Identify which cell holds the provided text, then report its [X, Y] central coordinate. 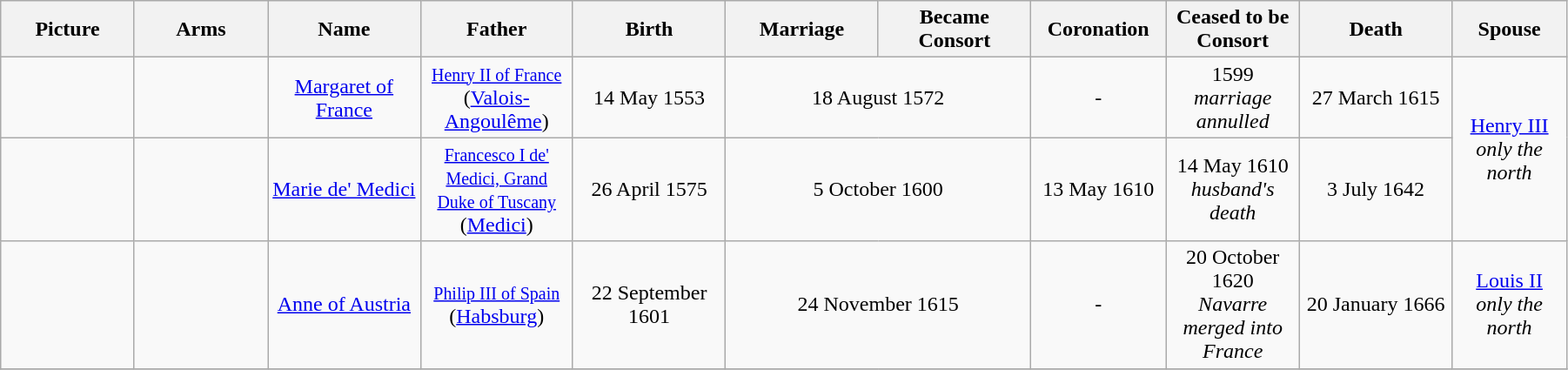
18 August 1572 [879, 98]
Became Consort [954, 30]
Philip III of Spain(Habsburg) [496, 305]
Arms [200, 30]
13 May 1610 [1098, 190]
Coronation [1098, 30]
Louis IIonly the north [1510, 305]
5 October 1600 [879, 190]
26 April 1575 [649, 190]
Father [496, 30]
Henry II of France(Valois-Angoulême) [496, 98]
Birth [649, 30]
Francesco I de' Medici, Grand Duke of Tuscany(Medici) [496, 190]
Ceased to be Consort [1232, 30]
14 May 1553 [649, 98]
Spouse [1510, 30]
Picture [68, 30]
Marie de' Medici [345, 190]
Henry IIIonly the north [1510, 150]
27 March 1615 [1375, 98]
22 September 1601 [649, 305]
20 January 1666 [1375, 305]
Margaret of France [345, 98]
3 July 1642 [1375, 190]
24 November 1615 [879, 305]
Anne of Austria [345, 305]
1599marriage annulled [1232, 98]
14 May 1610husband's death [1232, 190]
Death [1375, 30]
20 October 1620Navarre merged into France [1232, 305]
Marriage [802, 30]
Name [345, 30]
